Return the [x, y] coordinate for the center point of the cell that contains the specified text.  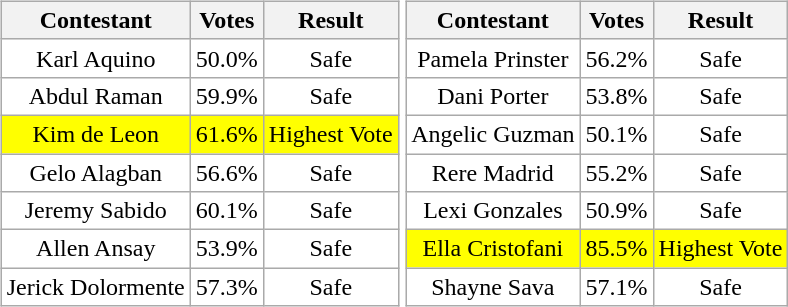
Lexi Gonzales [493, 211]
53.9% [226, 249]
Abdul Raman [96, 96]
50.1% [616, 134]
57.3% [226, 287]
Allen Ansay [96, 249]
55.2% [616, 173]
56.6% [226, 173]
Gelo Alagban [96, 173]
59.9% [226, 96]
60.1% [226, 211]
Shayne Sava [493, 287]
Pamela Prinster [493, 58]
Rere Madrid [493, 173]
53.8% [616, 96]
50.9% [616, 211]
85.5% [616, 249]
50.0% [226, 58]
Jerick Dolormente [96, 287]
Jeremy Sabido [96, 211]
56.2% [616, 58]
Kim de Leon [96, 134]
Dani Porter [493, 96]
Angelic Guzman [493, 134]
61.6% [226, 134]
Karl Aquino [96, 58]
57.1% [616, 287]
Ella Cristofani [493, 249]
